Locate the cell with the specified text and output its [X, Y] center coordinate. 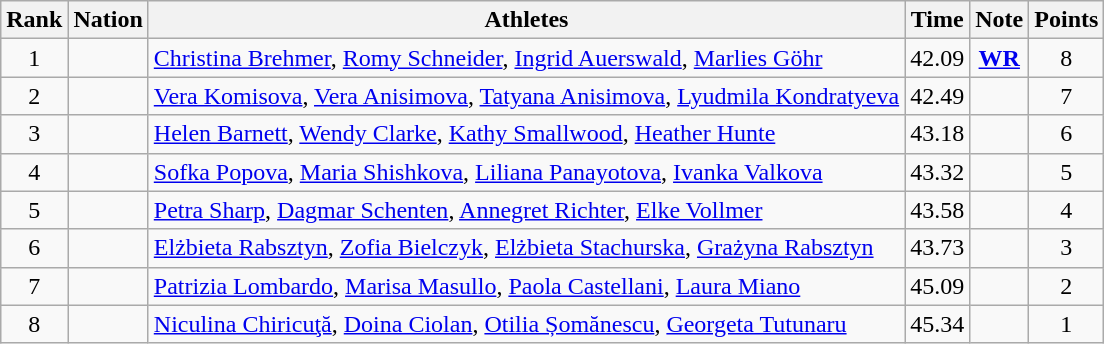
Niculina Chiricuţă, Doina Ciolan, Otilia Șomănescu, Georgeta Tutunaru [526, 324]
Points [1066, 20]
Helen Barnett, Wendy Clarke, Kathy Smallwood, Heather Hunte [526, 134]
Patrizia Lombardo, Marisa Masullo, Paola Castellani, Laura Miano [526, 286]
43.32 [938, 172]
Nation [108, 20]
Vera Komisova, Vera Anisimova, Tatyana Anisimova, Lyudmila Kondratyeva [526, 96]
Sofka Popova, Maria Shishkova, Liliana Panayotova, Ivanka Valkova [526, 172]
WR [1000, 58]
Elżbieta Rabsztyn, Zofia Bielczyk, Elżbieta Stachurska, Grażyna Rabsztyn [526, 248]
Petra Sharp, Dagmar Schenten, Annegret Richter, Elke Vollmer [526, 210]
42.49 [938, 96]
45.34 [938, 324]
Rank [34, 20]
Christina Brehmer, Romy Schneider, Ingrid Auerswald, Marlies Göhr [526, 58]
43.18 [938, 134]
43.58 [938, 210]
Athletes [526, 20]
Note [1000, 20]
45.09 [938, 286]
43.73 [938, 248]
Time [938, 20]
42.09 [938, 58]
